Provide the (X, Y) coordinate of the cell's center where the given text is located.  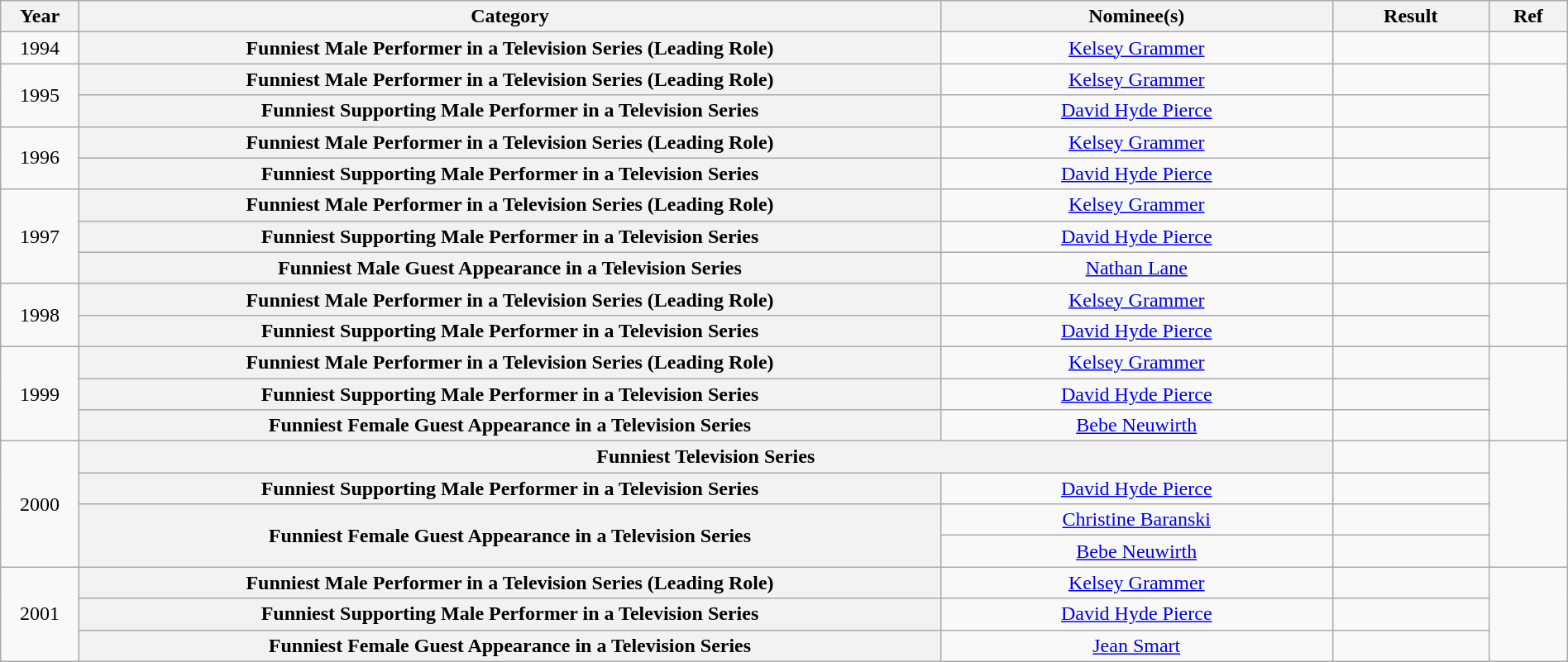
Result (1411, 17)
1995 (40, 95)
Funniest Male Guest Appearance in a Television Series (509, 268)
1998 (40, 315)
Nominee(s) (1136, 17)
Category (509, 17)
Funniest Television Series (705, 457)
2000 (40, 504)
2001 (40, 614)
Christine Baranski (1136, 520)
Year (40, 17)
1997 (40, 236)
1996 (40, 158)
Ref (1528, 17)
1999 (40, 393)
Nathan Lane (1136, 268)
Jean Smart (1136, 645)
1994 (40, 48)
